Provide the [X, Y] coordinate of the cell's center where the given text is located.  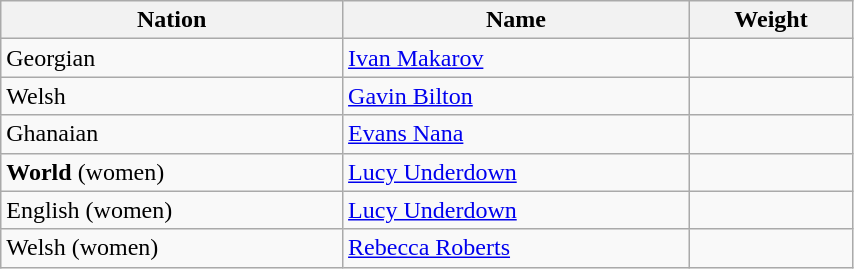
Ghanaian [172, 134]
Nation [172, 20]
Welsh [172, 96]
Georgian [172, 58]
World (women) [172, 172]
Rebecca Roberts [516, 248]
Gavin Bilton [516, 96]
Welsh (women) [172, 248]
Ivan Makarov [516, 58]
Name [516, 20]
Weight [770, 20]
English (women) [172, 210]
Evans Nana [516, 134]
